Determine the [x, y] coordinate at the center of the cell enclosing the given text.  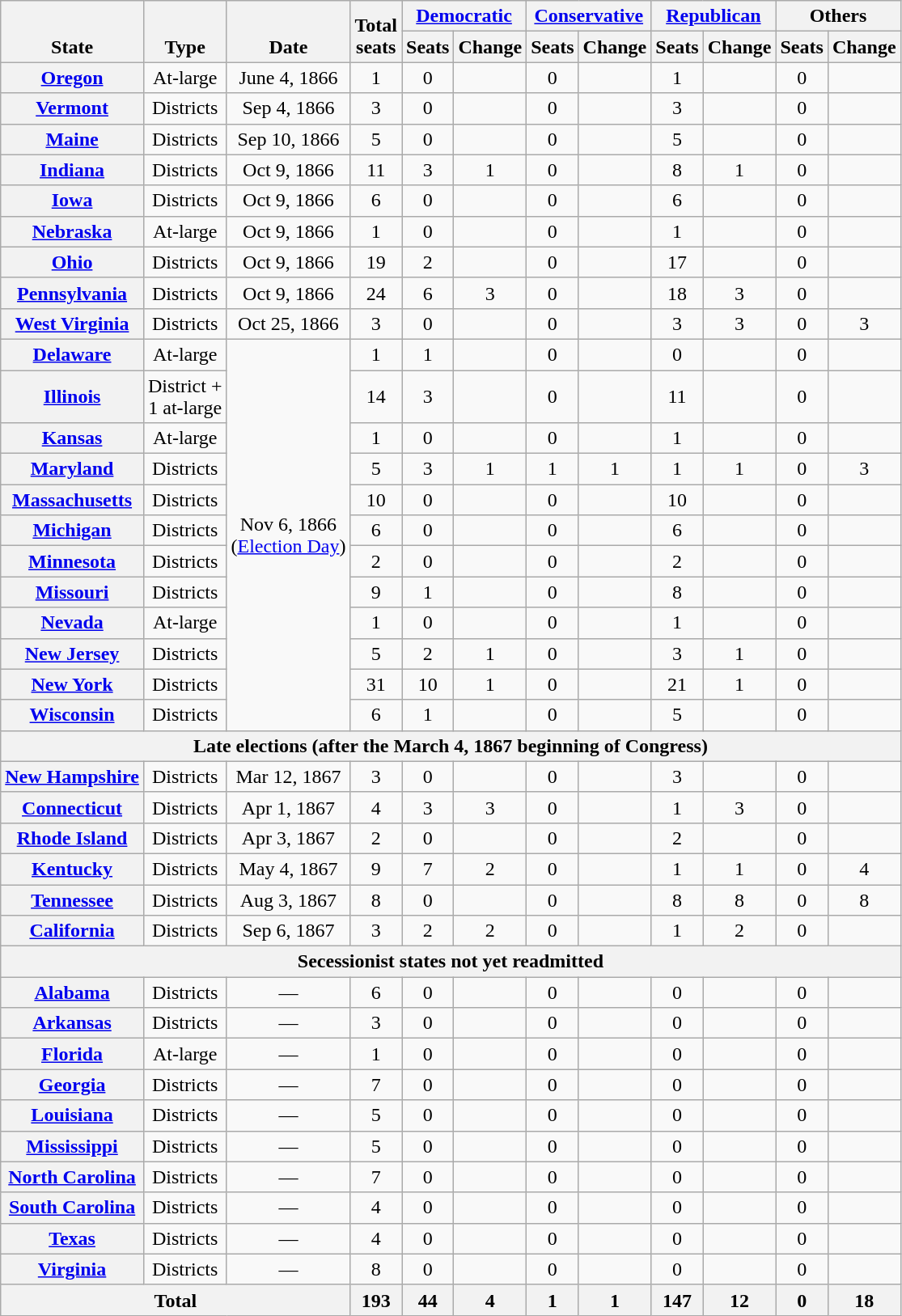
14 [376, 396]
State [73, 32]
147 [677, 1300]
Tennessee [73, 900]
West Virginia [73, 324]
Kentucky [73, 869]
Oregon [73, 78]
Mar 12, 1867 [288, 776]
Illinois [73, 396]
Delaware [73, 354]
Texas [73, 1238]
Kansas [73, 438]
Democratic [464, 16]
Florida [73, 1054]
Sep 10, 1866 [288, 139]
21 [677, 684]
44 [427, 1300]
17 [677, 262]
Missouri [73, 592]
Apr 1, 1867 [288, 807]
Aug 3, 1867 [288, 900]
North Carolina [73, 1177]
Georgia [73, 1085]
New York [73, 684]
193 [376, 1300]
California [73, 931]
New Jersey [73, 654]
Virginia [73, 1269]
Oct 25, 1866 [288, 324]
May 4, 1867 [288, 869]
New Hampshire [73, 776]
31 [376, 684]
Late elections (after the March 4, 1867 beginning of Congress) [451, 746]
June 4, 1866 [288, 78]
Vermont [73, 108]
District +1 at-large [184, 396]
Conservative [589, 16]
Arkansas [73, 1023]
Apr 3, 1867 [288, 838]
Type [184, 32]
Nebraska [73, 231]
Sep 4, 1866 [288, 108]
Indiana [73, 170]
Minnesota [73, 561]
Alabama [73, 992]
Maine [73, 139]
Massachusetts [73, 500]
Ohio [73, 262]
Iowa [73, 201]
Sep 6, 1867 [288, 931]
Wisconsin [73, 715]
Rhode Island [73, 838]
Maryland [73, 469]
24 [376, 293]
Date [288, 32]
South Carolina [73, 1208]
Others [838, 16]
Michigan [73, 531]
12 [739, 1300]
Total [176, 1300]
Republican [714, 16]
Louisiana [73, 1115]
Nov 6, 1866(Election Day) [288, 535]
Secessionist states not yet readmitted [451, 962]
Totalseats [376, 32]
Connecticut [73, 807]
Pennsylvania [73, 293]
Nevada [73, 623]
Mississippi [73, 1146]
19 [376, 262]
